Detect which cell encompasses the target text, then output its (x, y) center coordinate. 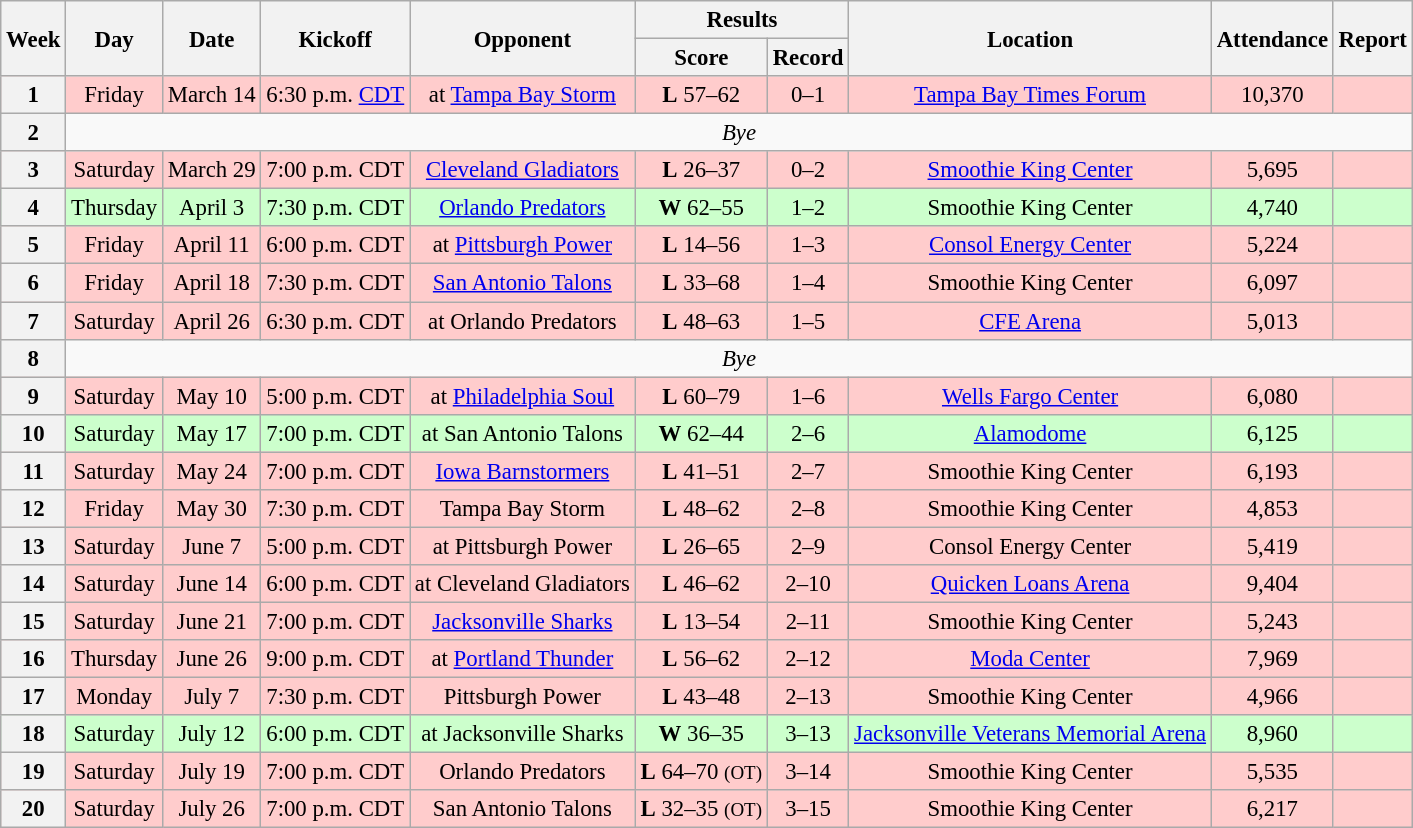
1–3 (808, 245)
1 (34, 95)
10 (34, 433)
Jacksonville Sharks (523, 621)
15 (34, 621)
L 57–62 (701, 95)
June 21 (212, 621)
2–10 (808, 584)
L 13–54 (701, 621)
Location (1030, 38)
at Portland Thunder (523, 659)
May 17 (212, 433)
10,370 (1272, 95)
Wells Fargo Center (1030, 396)
L 56–62 (701, 659)
6,097 (1272, 283)
March 14 (212, 95)
at Jacksonville Sharks (523, 734)
L 46–62 (701, 584)
July 26 (212, 809)
2–13 (808, 697)
1–6 (808, 396)
May 24 (212, 471)
3–14 (808, 772)
3–13 (808, 734)
4,740 (1272, 208)
April 18 (212, 283)
March 29 (212, 170)
4 (34, 208)
2–12 (808, 659)
8,960 (1272, 734)
Moda Center (1030, 659)
2–7 (808, 471)
L 41–51 (701, 471)
April 26 (212, 321)
L 26–37 (701, 170)
W 36–35 (701, 734)
L 64–70 (OT) (701, 772)
Kickoff (336, 38)
6,080 (1272, 396)
14 (34, 584)
June 14 (212, 584)
L 43–48 (701, 697)
Week (34, 38)
Report (1372, 38)
W 62–44 (701, 433)
0–2 (808, 170)
L 48–63 (701, 321)
2 (34, 133)
July 12 (212, 734)
9 (34, 396)
6,193 (1272, 471)
at Tampa Bay Storm (523, 95)
Iowa Barnstormers (523, 471)
19 (34, 772)
9:00 p.m. CDT (336, 659)
7 (34, 321)
June 7 (212, 546)
Record (808, 58)
Attendance (1272, 38)
Tampa Bay Storm (523, 509)
5,224 (1272, 245)
L 26–65 (701, 546)
Day (114, 38)
Cleveland Gladiators (523, 170)
June 26 (212, 659)
5,695 (1272, 170)
1–5 (808, 321)
at Cleveland Gladiators (523, 584)
20 (34, 809)
3 (34, 170)
Jacksonville Veterans Memorial Arena (1030, 734)
Quicken Loans Arena (1030, 584)
May 10 (212, 396)
L 14–56 (701, 245)
5 (34, 245)
5,535 (1272, 772)
L 48–62 (701, 509)
1–4 (808, 283)
CFE Arena (1030, 321)
8 (34, 358)
4,853 (1272, 509)
12 (34, 509)
Date (212, 38)
5,013 (1272, 321)
L 60–79 (701, 396)
2–9 (808, 546)
at San Antonio Talons (523, 433)
Opponent (523, 38)
3–15 (808, 809)
17 (34, 697)
Monday (114, 697)
L 33–68 (701, 283)
2–11 (808, 621)
13 (34, 546)
Tampa Bay Times Forum (1030, 95)
July 7 (212, 697)
5,243 (1272, 621)
4,966 (1272, 697)
Results (742, 20)
0–1 (808, 95)
11 (34, 471)
1–2 (808, 208)
7,969 (1272, 659)
18 (34, 734)
5,419 (1272, 546)
2–8 (808, 509)
July 19 (212, 772)
L 32–35 (OT) (701, 809)
6 (34, 283)
16 (34, 659)
Score (701, 58)
Alamodome (1030, 433)
2–6 (808, 433)
April 11 (212, 245)
April 3 (212, 208)
W 62–55 (701, 208)
at Orlando Predators (523, 321)
6,217 (1272, 809)
9,404 (1272, 584)
Pittsburgh Power (523, 697)
6,125 (1272, 433)
May 30 (212, 509)
at Philadelphia Soul (523, 396)
